From the cell containing the given text, extract its center point as (X, Y) coordinate. 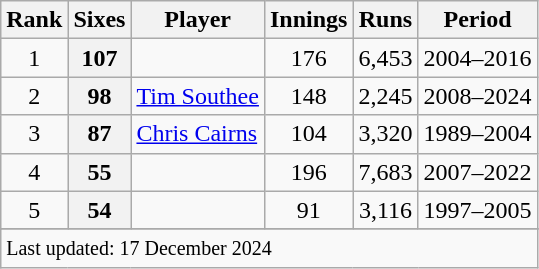
1997–2005 (478, 210)
2008–2024 (478, 96)
Innings (308, 20)
7,683 (386, 172)
Player (198, 20)
2007–2022 (478, 172)
Tim Southee (198, 96)
3,320 (386, 134)
2,245 (386, 96)
Chris Cairns (198, 134)
3,116 (386, 210)
107 (100, 58)
Period (478, 20)
98 (100, 96)
196 (308, 172)
5 (34, 210)
91 (308, 210)
55 (100, 172)
Sixes (100, 20)
87 (100, 134)
4 (34, 172)
3 (34, 134)
2 (34, 96)
Runs (386, 20)
104 (308, 134)
Rank (34, 20)
6,453 (386, 58)
176 (308, 58)
54 (100, 210)
2004–2016 (478, 58)
1 (34, 58)
Last updated: 17 December 2024 (269, 248)
148 (308, 96)
1989–2004 (478, 134)
